Extract the [x, y] coordinate from the center of the cell holding the provided text.  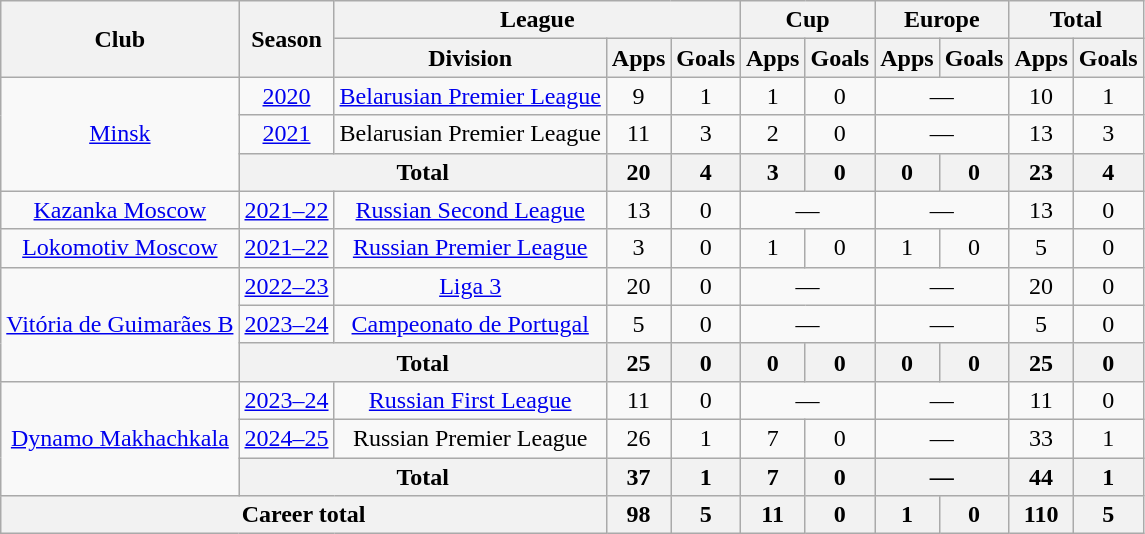
44 [1041, 477]
10 [1041, 96]
Cup [808, 20]
Vitória de Guimarães B [120, 324]
Career total [304, 515]
2 [773, 134]
League [537, 20]
2024–25 [286, 438]
2020 [286, 96]
2022–23 [286, 286]
Minsk [120, 134]
110 [1041, 515]
9 [638, 96]
Lokomotiv Moscow [120, 248]
Russian Second League [470, 210]
98 [638, 515]
Campeonato de Portugal [470, 324]
37 [638, 477]
2021 [286, 134]
Liga 3 [470, 286]
Europe [942, 20]
Club [120, 39]
Kazanka Moscow [120, 210]
33 [1041, 438]
Season [286, 39]
26 [638, 438]
Division [470, 58]
23 [1041, 172]
Russian First League [470, 400]
Dynamo Makhachkala [120, 438]
